For the text-containing cell, return its midpoint in (x, y) coordinate format. 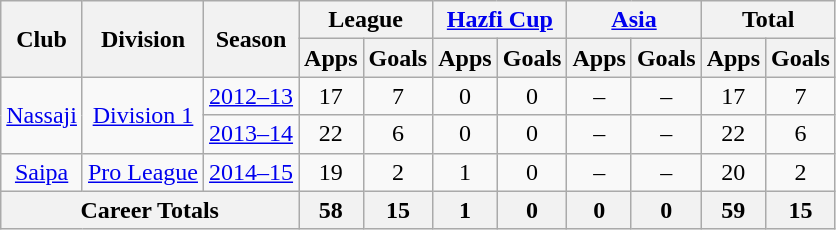
Career Totals (150, 210)
Season (252, 39)
2012–13 (252, 96)
19 (331, 172)
League (366, 20)
20 (733, 172)
Hazfi Cup (500, 20)
Nassaji (42, 115)
Division 1 (142, 115)
58 (331, 210)
2014–15 (252, 172)
Saipa (42, 172)
Asia (634, 20)
59 (733, 210)
Division (142, 39)
2013–14 (252, 134)
Club (42, 39)
Pro League (142, 172)
Total (768, 20)
